Search for the cell housing the specified text and yield its [x, y] center coordinate. 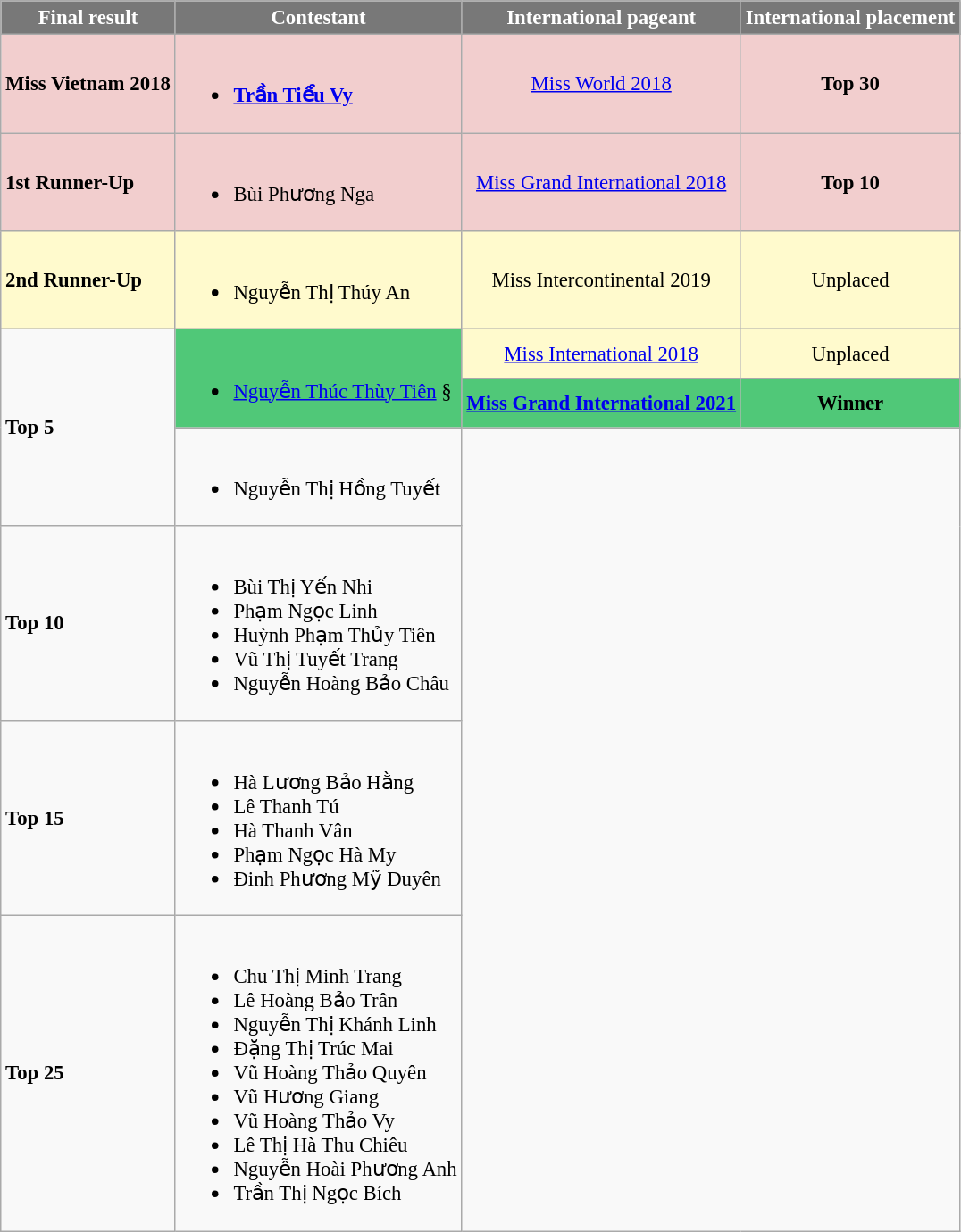
Miss World 2018 [601, 84]
Nguyễn Thị Thúy An [318, 280]
Final result [88, 18]
Nguyễn Thúc Thùy Tiên § [318, 379]
Top 25 [88, 1073]
Bùi Thị Yến NhiPhạm Ngọc LinhHuỳnh Phạm Thủy TiênVũ Thị Tuyết TrangNguyễn Hoàng Bảo Châu [318, 623]
Miss Vietnam 2018 [88, 84]
International pageant [601, 18]
Miss International 2018 [601, 354]
Bùi Phương Nga [318, 182]
Trần Tiểu Vy [318, 84]
Miss Grand International 2018 [601, 182]
International placement [850, 18]
Top 5 [88, 428]
Top 30 [850, 84]
Top 15 [88, 818]
Miss Grand International 2021 [601, 404]
Contestant [318, 18]
Nguyễn Thị Hồng Tuyết [318, 477]
1st Runner-Up [88, 182]
Hà Lương Bảo HằngLê Thanh TúHà Thanh VânPhạm Ngọc Hà MyĐinh Phương Mỹ Duyên [318, 818]
2nd Runner-Up [88, 280]
Miss Intercontinental 2019 [601, 280]
Winner [850, 404]
